Provide the [x, y] coordinate of the cell's center where the given text is located.  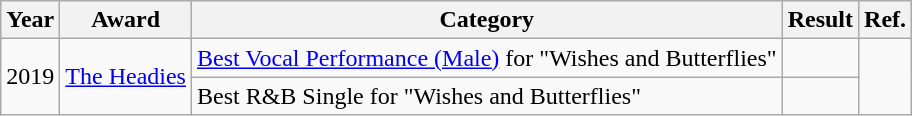
Ref. [886, 20]
Best Vocal Performance (Male) for "Wishes and Butterflies" [486, 58]
Best R&B Single for "Wishes and Butterflies" [486, 96]
Award [126, 20]
Result [820, 20]
2019 [30, 77]
Year [30, 20]
Category [486, 20]
The Headies [126, 77]
